Determine the [x, y] coordinate at the center of the cell enclosing the given text.  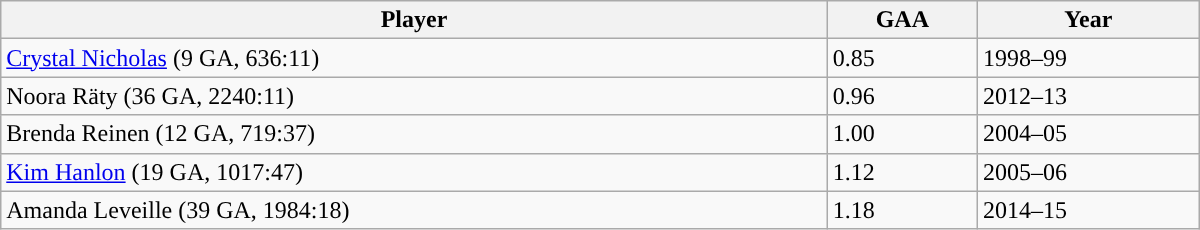
Player [414, 20]
0.85 [902, 58]
2012–13 [1088, 96]
1998–99 [1088, 58]
GAA [902, 20]
1.18 [902, 210]
2004–05 [1088, 134]
1.00 [902, 134]
Crystal Nicholas (9 GA, 636:11) [414, 58]
Noora Räty (36 GA, 2240:11) [414, 96]
1.12 [902, 172]
Year [1088, 20]
Brenda Reinen (12 GA, 719:37) [414, 134]
0.96 [902, 96]
Amanda Leveille (39 GA, 1984:18) [414, 210]
2014–15 [1088, 210]
2005–06 [1088, 172]
Kim Hanlon (19 GA, 1017:47) [414, 172]
